Find where the given text appears and provide that cell's center as [X, Y] coordinate. 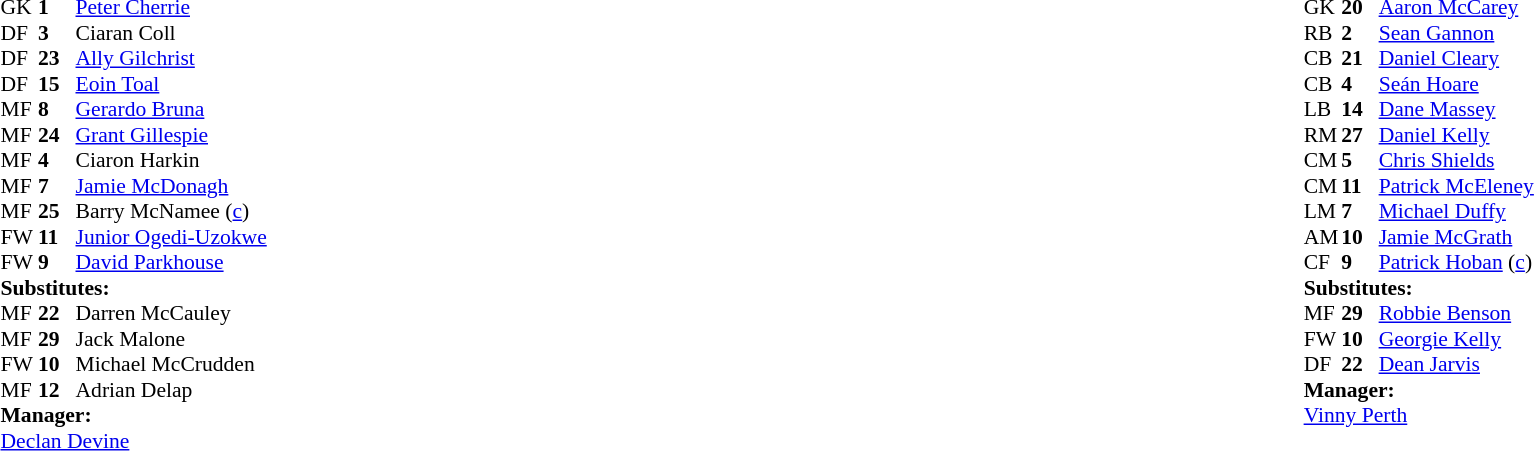
Dean Jarvis [1456, 365]
Robbie Benson [1456, 313]
CF [1323, 263]
Grant Gillespie [172, 135]
Jamie McDonagh [172, 186]
RM [1323, 135]
Patrick Hoban (c) [1456, 263]
Ciaran Coll [172, 33]
AM [1323, 237]
Michael McCrudden [172, 365]
Jamie McGrath [1456, 237]
Ally Gilchrist [172, 59]
2 [1360, 33]
Chris Shields [1456, 161]
14 [1360, 109]
Gerardo Bruna [172, 109]
Darren McCauley [172, 313]
Patrick McEleney [1456, 186]
12 [57, 390]
5 [1360, 161]
David Parkhouse [172, 263]
Adrian Delap [172, 390]
8 [57, 109]
LM [1323, 211]
RB [1323, 33]
Georgie Kelly [1456, 339]
Eoin Toal [172, 84]
Vinny Perth [1419, 415]
25 [57, 211]
Sean Gannon [1456, 33]
15 [57, 84]
23 [57, 59]
Daniel Kelly [1456, 135]
21 [1360, 59]
Dane Massey [1456, 109]
3 [57, 33]
Ciaron Harkin [172, 161]
24 [57, 135]
27 [1360, 135]
Jack Malone [172, 339]
LB [1323, 109]
Daniel Cleary [1456, 59]
Seán Hoare [1456, 84]
Barry McNamee (c) [172, 211]
Michael Duffy [1456, 211]
Junior Ogedi-Uzokwe [172, 237]
